Locate the cell with the specified text and output its (X, Y) center coordinate. 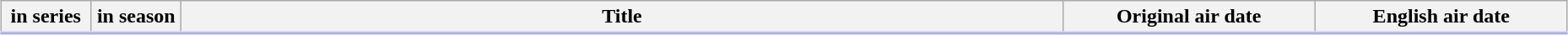
English air date (1441, 17)
Original air date (1188, 17)
in series (46, 17)
Title (622, 17)
in season (137, 17)
